Pinpoint the cell where the given text exists, returning its (x, y) midpoint coordinate. 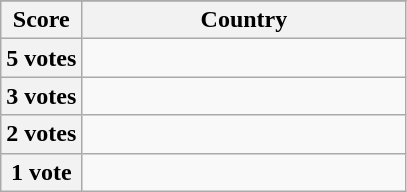
Country (244, 20)
2 votes (42, 134)
1 vote (42, 172)
3 votes (42, 96)
Score (42, 20)
5 votes (42, 58)
